Provide the (x, y) coordinate of the cell's center where the given text is located.  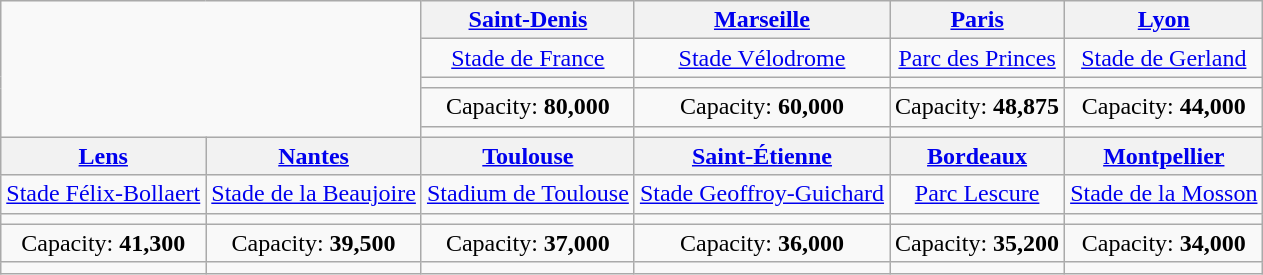
Stade de la Mosson (1164, 194)
Stadium de Toulouse (528, 194)
Parc Lescure (978, 194)
Parc des Princes (978, 58)
Stade Geoffroy-Guichard (762, 194)
Capacity: 48,875 (978, 107)
Paris (978, 20)
Bordeaux (978, 156)
Capacity: 80,000 (528, 107)
Stade de Gerland (1164, 58)
Montpellier (1164, 156)
Capacity: 35,200 (978, 243)
Stade de la Beaujoire (314, 194)
Saint-Étienne (762, 156)
Nantes (314, 156)
Lyon (1164, 20)
Capacity: 60,000 (762, 107)
Stade Vélodrome (762, 58)
Capacity: 36,000 (762, 243)
Capacity: 34,000 (1164, 243)
Capacity: 44,000 (1164, 107)
Stade de France (528, 58)
Lens (104, 156)
Capacity: 41,300 (104, 243)
Toulouse (528, 156)
Marseille (762, 20)
Saint-Denis (528, 20)
Capacity: 39,500 (314, 243)
Stade Félix-Bollaert (104, 194)
Capacity: 37,000 (528, 243)
